Search for the cell housing the specified text and yield its (X, Y) center coordinate. 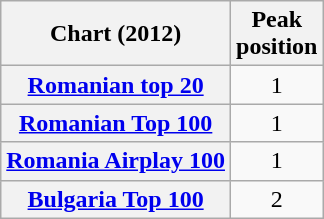
Peakposition (277, 34)
Romania Airplay 100 (116, 161)
2 (277, 199)
Bulgaria Top 100 (116, 199)
Romanian top 20 (116, 85)
Romanian Top 100 (116, 123)
Chart (2012) (116, 34)
